Capture the cell that displays the provided text and extract its [X, Y] central coordinate. 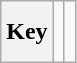
Key [27, 32]
